From the cell containing the given text, extract its center point as (X, Y) coordinate. 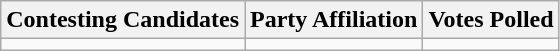
Votes Polled (491, 20)
Party Affiliation (334, 20)
Contesting Candidates (123, 20)
